From the cell containing the given text, extract its center point as (x, y) coordinate. 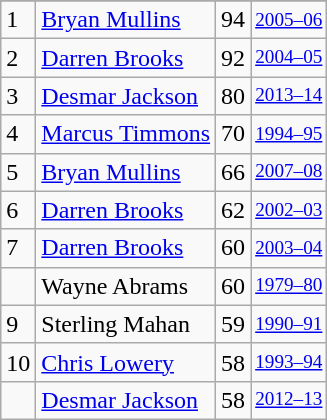
80 (234, 96)
3 (18, 96)
62 (234, 210)
4 (18, 134)
1979–80 (289, 286)
6 (18, 210)
92 (234, 58)
2 (18, 58)
5 (18, 172)
9 (18, 324)
1 (18, 20)
10 (18, 362)
70 (234, 134)
Wayne Abrams (126, 286)
2007–08 (289, 172)
2004–05 (289, 58)
2002–03 (289, 210)
Sterling Mahan (126, 324)
1994–95 (289, 134)
94 (234, 20)
2003–04 (289, 248)
7 (18, 248)
66 (234, 172)
1990–91 (289, 324)
Marcus Timmons (126, 134)
1993–94 (289, 362)
2013–14 (289, 96)
Chris Lowery (126, 362)
2012–13 (289, 400)
59 (234, 324)
2005–06 (289, 20)
